Locate the cell with the specified text and output its [x, y] center coordinate. 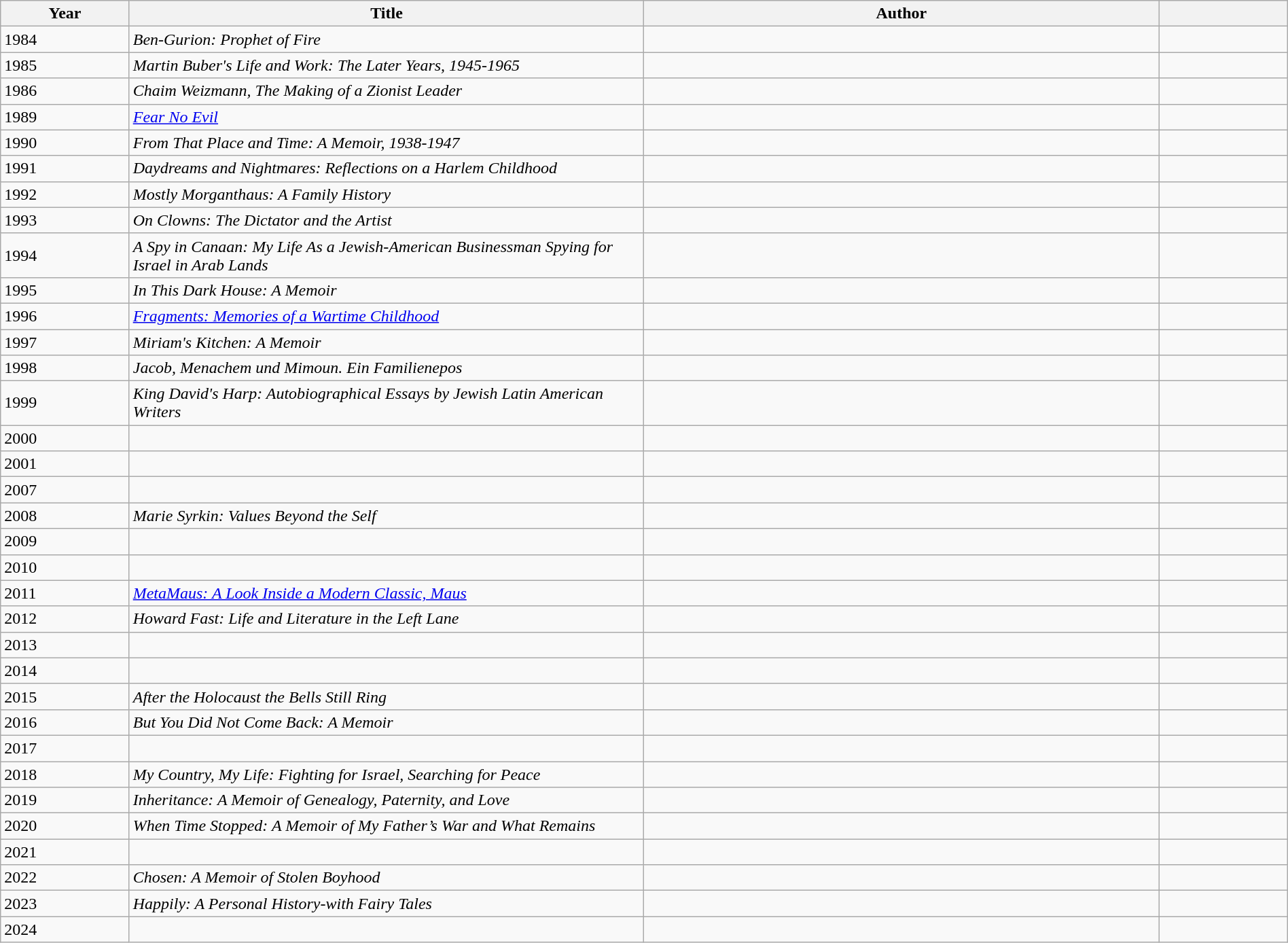
Chosen: A Memoir of Stolen Boyhood [387, 878]
After the Holocaust the Bells Still Ring [387, 696]
2021 [65, 852]
2007 [65, 490]
Chaim Weizmann, The Making of a Zionist Leader [387, 91]
2008 [65, 516]
2009 [65, 541]
1986 [65, 91]
1985 [65, 65]
1989 [65, 117]
1996 [65, 316]
Year [65, 14]
2010 [65, 567]
Author [901, 14]
Marie Syrkin: Values Beyond the Self [387, 516]
1999 [65, 404]
MetaMaus: A Look Inside a Modern Classic, Maus [387, 593]
1992 [65, 194]
2023 [65, 904]
1984 [65, 39]
2024 [65, 929]
Daydreams and Nightmares: Reflections on a Harlem Childhood [387, 168]
Title [387, 14]
2019 [65, 800]
Miriam's Kitchen: A Memoir [387, 342]
2018 [65, 774]
Jacob, Menachem und Mimoun. Ein Familienepos [387, 368]
2000 [65, 438]
Martin Buber's Life and Work: The Later Years, 1945-1965 [387, 65]
2015 [65, 696]
Howard Fast: Life and Literature in the Left Lane [387, 619]
When Time Stopped: A Memoir of My Father’s War and What Remains [387, 826]
1994 [65, 255]
2016 [65, 722]
Fear No Evil [387, 117]
2017 [65, 748]
2014 [65, 671]
1998 [65, 368]
Ben-Gurion: Prophet of Fire [387, 39]
2012 [65, 619]
1991 [65, 168]
Fragments: Memories of a Wartime Childhood [387, 316]
Mostly Morganthaus: A Family History [387, 194]
King David's Harp: Autobiographical Essays by Jewish Latin American Writers [387, 404]
From That Place and Time: A Memoir, 1938-1947 [387, 143]
1990 [65, 143]
In This Dark House: A Memoir [387, 290]
But You Did Not Come Back: A Memoir [387, 722]
On Clowns: The Dictator and the Artist [387, 220]
2013 [65, 645]
1993 [65, 220]
2001 [65, 464]
2011 [65, 593]
1997 [65, 342]
Inheritance: A Memoir of Genealogy, Paternity, and Love [387, 800]
My Country, My Life: Fighting for Israel, Searching for Peace [387, 774]
1995 [65, 290]
2022 [65, 878]
A Spy in Canaan: My Life As a Jewish-American Businessman Spying for Israel in Arab Lands [387, 255]
2020 [65, 826]
Happily: A Personal History-with Fairy Tales [387, 904]
